Find where the given text appears and provide that cell's center as [X, Y] coordinate. 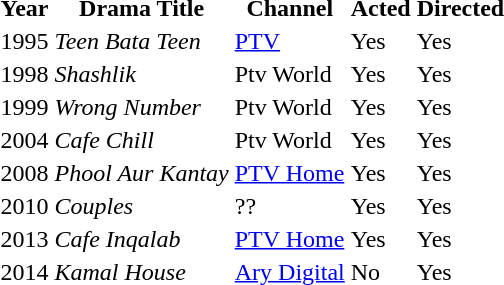
PTV [290, 41]
Teen Bata Teen [142, 41]
Phool Aur Kantay [142, 173]
Cafe Chill [142, 140]
Wrong Number [142, 107]
Cafe Inqalab [142, 239]
Couples [142, 206]
Shashlik [142, 74]
?? [290, 206]
